Provide the [X, Y] coordinate of the cell's center where the given text is located.  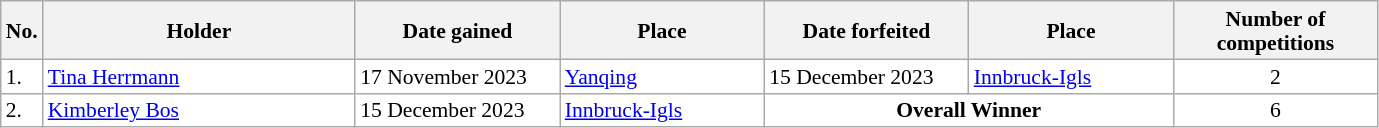
Date gained [458, 30]
Holder [200, 30]
Tina Herrmann [200, 76]
6 [1276, 110]
Yanqing [662, 76]
2. [22, 110]
1. [22, 76]
17 November 2023 [458, 76]
No. [22, 30]
2 [1276, 76]
Date forfeited [866, 30]
Overall Winner [968, 110]
Kimberley Bos [200, 110]
Number of competitions [1276, 30]
